Return [x, y] of the center of cell containing provided text 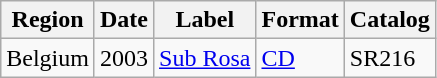
Label [205, 20]
Sub Rosa [205, 58]
SR216 [390, 58]
Format [300, 20]
Catalog [390, 20]
Belgium [48, 58]
CD [300, 58]
Date [124, 20]
Region [48, 20]
2003 [124, 58]
